Output the [X, Y] coordinate of the center of the cell containing the given text.  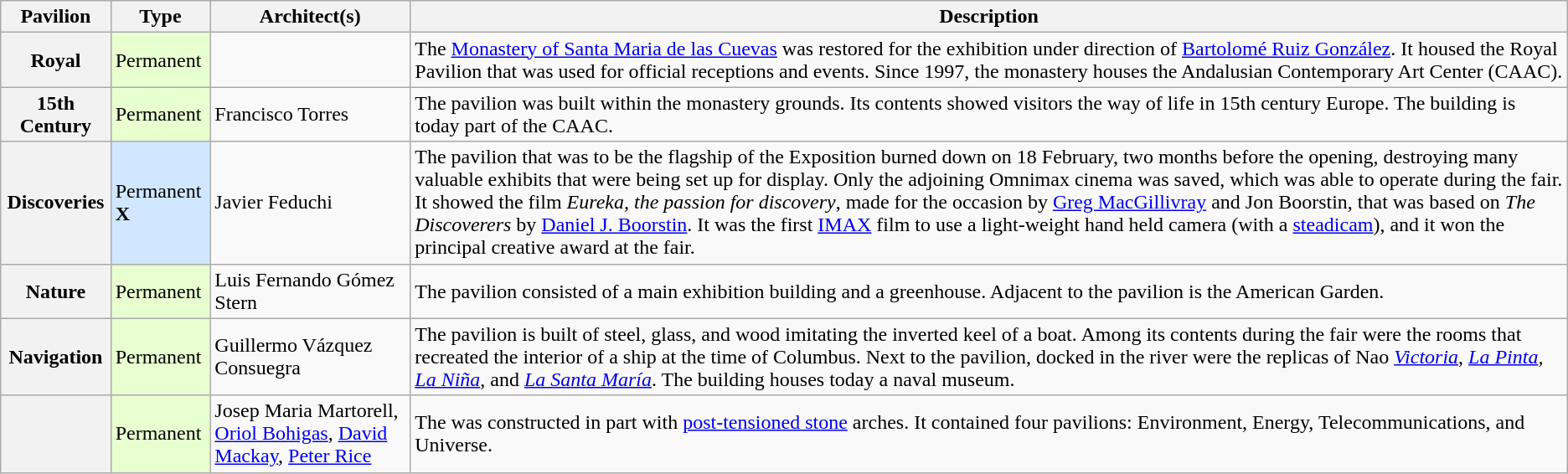
The pavilion consisted of a main exhibition building and a greenhouse. Adjacent to the pavilion is the American Garden. [989, 291]
Permanent X [161, 203]
Luis Fernando Gómez Stern [310, 291]
Pavilion [55, 17]
Architect(s) [310, 17]
Type [161, 17]
Navigation [55, 357]
Description [989, 17]
Nature [55, 291]
Francisco Torres [310, 114]
15th Century [55, 114]
Javier Feduchi [310, 203]
Guillermo Vázquez Consuegra [310, 357]
Royal [55, 60]
Josep Maria Martorell, Oriol Bohigas, David Mackay, Peter Rice [310, 434]
Discoveries [55, 203]
The was constructed in part with post-tensioned stone arches. It contained four pavilions: Environment, Energy, Telecommunications, and Universe. [989, 434]
